Pinpoint the cell where the given text exists, returning its [x, y] midpoint coordinate. 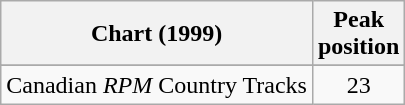
Chart (1999) [157, 34]
23 [358, 85]
Peakposition [358, 34]
Canadian RPM Country Tracks [157, 85]
